For the text-containing cell, return its midpoint in [x, y] coordinate format. 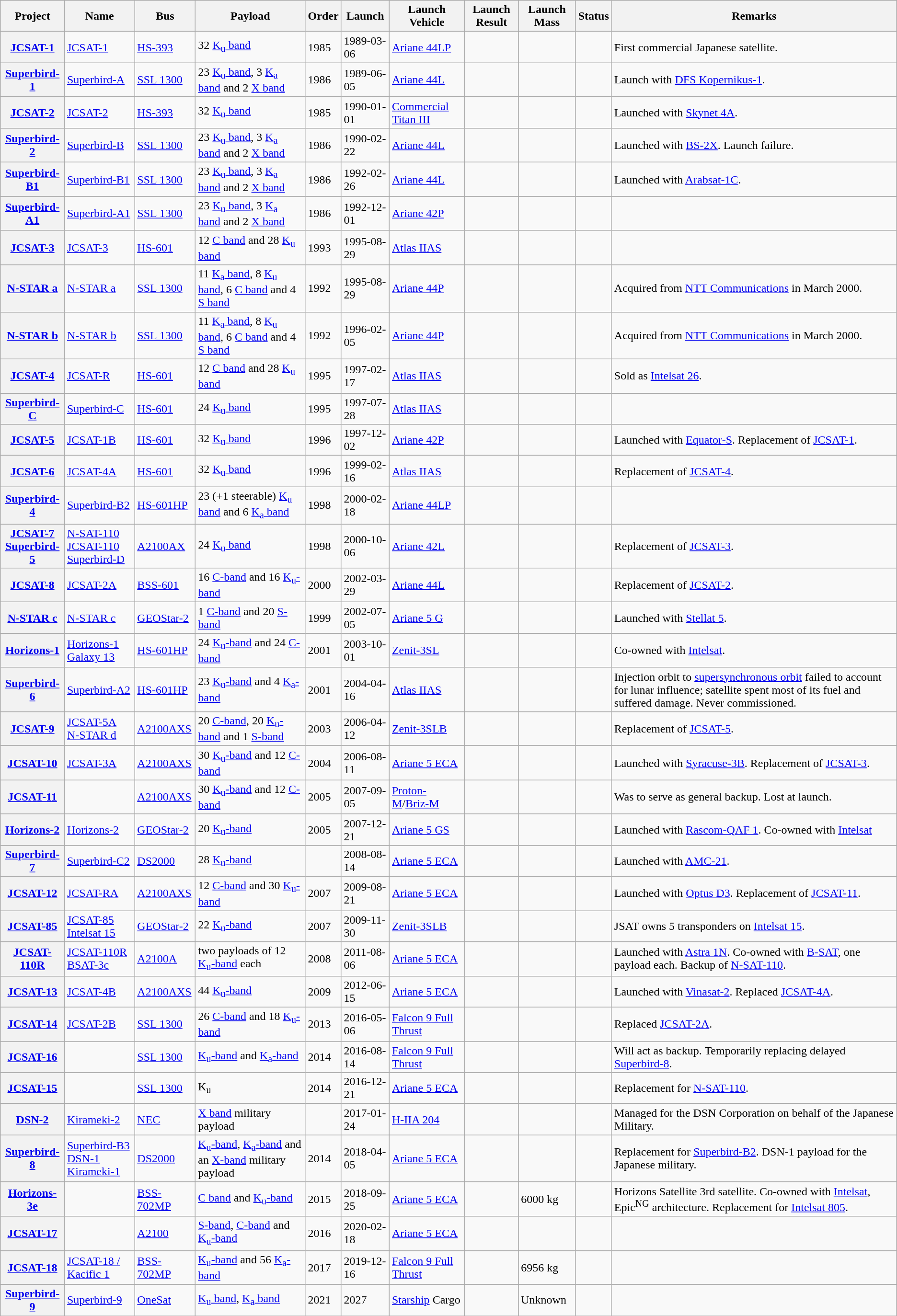
Superbird-B2 [99, 505]
JCSAT-15 [33, 1088]
JCSAT-4 [33, 376]
BSS-601 [165, 585]
JCSAT-8 [33, 585]
2006-08-11 [365, 763]
20 C-band, 20 Ku-band and 1 S-band [250, 728]
JCSAT-16 [33, 1057]
JCSAT-11 [33, 797]
JCSAT-2B [99, 1024]
2002-03-29 [365, 585]
Commercial Titan III [426, 112]
Superbird-A [99, 80]
Ku-band, Ka-band and an X-band military payload [250, 1158]
JCSAT-110R [33, 959]
Co-owned with Intelsat. [754, 651]
JCSAT-4B [99, 992]
2006-04-12 [365, 728]
2021 [323, 1300]
Payload [250, 16]
2017 [323, 1268]
2004 [323, 763]
Will act as backup. Temporarily replacing delayed Superbird-8. [754, 1057]
23 Ku-band and 4 Ka-band [250, 689]
2016-05-06 [365, 1024]
2016-12-21 [365, 1088]
Launched with Equator-S. Replacement of JCSAT-1. [754, 440]
2009 [323, 992]
Zenit-3SL [426, 651]
Horizons-1 [33, 651]
Superbird-C2 [99, 860]
2020-02-18 [365, 1233]
2009-08-21 [365, 894]
Launched with BS-2X. Launch failure. [754, 145]
Horizons-3e [33, 1199]
Launched with Stellat 5. [754, 618]
Superbird-A2 [99, 689]
2004-04-16 [365, 689]
JCSAT-7Superbird-5 [33, 546]
JCSAT-5AN-STAR d [99, 728]
Launched with Rascom-QAF 1. Co-owned with Intelsat [754, 830]
Replacement of JCSAT-5. [754, 728]
JCSAT-1B [99, 440]
2016-08-14 [365, 1057]
JCSAT-85Intelsat 15 [99, 927]
Project [33, 16]
Launched with Optus D3. Replacement of JCSAT-11. [754, 894]
A2100 [165, 1233]
26 C-band and 18 Ku-band [250, 1024]
DSN-2 [33, 1119]
JCSAT-10 [33, 763]
JCSAT-4A [99, 471]
1999-02-16 [365, 471]
Kirameki-2 [99, 1119]
JCSAT-85 [33, 927]
1997-02-17 [365, 376]
JCSAT-5 [33, 440]
Launch [365, 16]
X band military payload [250, 1119]
JCSAT-17 [33, 1233]
1996-02-05 [365, 335]
JCSAT-RA [99, 894]
Unknown [547, 1300]
Superbird-4 [33, 505]
N-SAT-110JCSAT-110Superbird-D [99, 546]
1989-03-06 [365, 47]
24 Ku-band and 24 C-band [250, 651]
A2100A [165, 959]
2015 [323, 1199]
Replacement of JCSAT-3. [754, 546]
Proton-M/Briz-M [426, 797]
1990-02-22 [365, 145]
2008 [323, 959]
JCSAT-14 [33, 1024]
Superbird-6 [33, 689]
16 C-band and 16 Ku-band [250, 585]
Ariane 42L [426, 546]
2013 [323, 1024]
1 C-band and 20 S-band [250, 618]
1997-12-02 [365, 440]
2017-01-24 [365, 1119]
Launch Vehicle [426, 16]
6956 kg [547, 1268]
2018-09-25 [365, 1199]
Superbird-7 [33, 860]
Launched with Vinasat-2. Replaced JCSAT-4A. [754, 992]
2003-10-01 [365, 651]
Launched with Skynet 4A. [754, 112]
Replaced JCSAT-2A. [754, 1024]
S-band, C-band and Ku-band [250, 1233]
Sold as Intelsat 26. [754, 376]
Ariane 5 G [426, 618]
OneSat [165, 1300]
28 Ku-band [250, 860]
Superbird-1 [33, 80]
Was to serve as general backup. Lost at launch. [754, 797]
Launched with Syracuse-3B. Replacement of JCSAT-3. [754, 763]
2003 [323, 728]
6000 kg [547, 1199]
1992-02-26 [365, 179]
1997-07-28 [365, 409]
2007-12-21 [365, 830]
23 (+1 steerable) Ku band and 6 Ka band [250, 505]
44 Ku-band [250, 992]
2016 [323, 1233]
Launched with AMC-21. [754, 860]
Launched with Astra 1N. Co-owned with B-SAT, one payload each. Backup of N-SAT-110. [754, 959]
Superbird-B [99, 145]
Ku-band and Ka-band [250, 1057]
JCSAT-9 [33, 728]
20 Ku-band [250, 830]
2018-04-05 [365, 1158]
Ku [250, 1088]
2007-09-05 [365, 797]
Order [323, 16]
Starship Cargo [426, 1300]
Remarks [754, 16]
1999 [323, 618]
Launch Result [491, 16]
Launch Mass [547, 16]
JCSAT-R [99, 376]
two payloads of 12 Ku-band each [250, 959]
1990-01-01 [365, 112]
JCSAT-3A [99, 763]
Superbird-2 [33, 145]
Bus [165, 16]
C band and Ku-band [250, 1199]
2012-06-15 [365, 992]
Horizons-1Galaxy 13 [99, 651]
JCSAT-18 / Kacific 1 [99, 1268]
Superbird-8 [33, 1158]
1992-12-01 [365, 214]
22 Ku-band [250, 927]
1989-06-05 [365, 80]
Ku-band and 56 Ka-band [250, 1268]
A2100AX [165, 546]
JCSAT-13 [33, 992]
12 C-band and 30 Ku-band [250, 894]
Replacement for N-SAT-110. [754, 1088]
Launched with Arabsat-1C. [754, 179]
Status [593, 16]
2000-02-18 [365, 505]
JCSAT-12 [33, 894]
Ku band, Ka band [250, 1300]
2000 [323, 585]
Replacement of JCSAT-4. [754, 471]
JCSAT-18 [33, 1268]
JCSAT-2A [99, 585]
1993 [323, 247]
2011-08-06 [365, 959]
First commercial Japanese satellite. [754, 47]
2002-07-05 [365, 618]
Horizons Satellite 3rd satellite. Co-owned with Intelsat, EpicNG architecture. Replacement for Intelsat 805. [754, 1199]
Managed for the DSN Corporation on behalf of the Japanese Military. [754, 1119]
Name [99, 16]
H-IIA 204 [426, 1119]
2009-11-30 [365, 927]
Superbird-B3DSN-1Kirameki-1 [99, 1158]
2008-08-14 [365, 860]
Replacement for Superbird-B2. DSN-1 payload for the Japanese military. [754, 1158]
Launch with DFS Kopernikus-1. [754, 80]
2000-10-06 [365, 546]
JCSAT-6 [33, 471]
Replacement of JCSAT-2. [754, 585]
NEC [165, 1119]
2019-12-16 [365, 1268]
JCSAT-110RBSAT-3c [99, 959]
2027 [365, 1300]
Ariane 5 GS [426, 830]
JSAT owns 5 transponders on Intelsat 15. [754, 927]
